Scan for the cell matching the given text and deliver its [X, Y] coordinate at center. 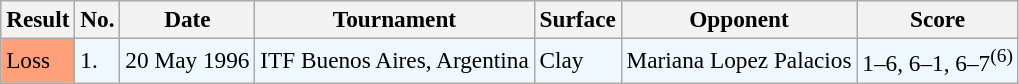
Loss [38, 60]
1–6, 6–1, 6–7(6) [938, 60]
Date [188, 19]
Clay [578, 60]
Tournament [394, 19]
Result [38, 19]
Opponent [739, 19]
20 May 1996 [188, 60]
Mariana Lopez Palacios [739, 60]
1. [98, 60]
ITF Buenos Aires, Argentina [394, 60]
Score [938, 19]
Surface [578, 19]
No. [98, 19]
